Pinpoint the cell where the given text exists, returning its (X, Y) midpoint coordinate. 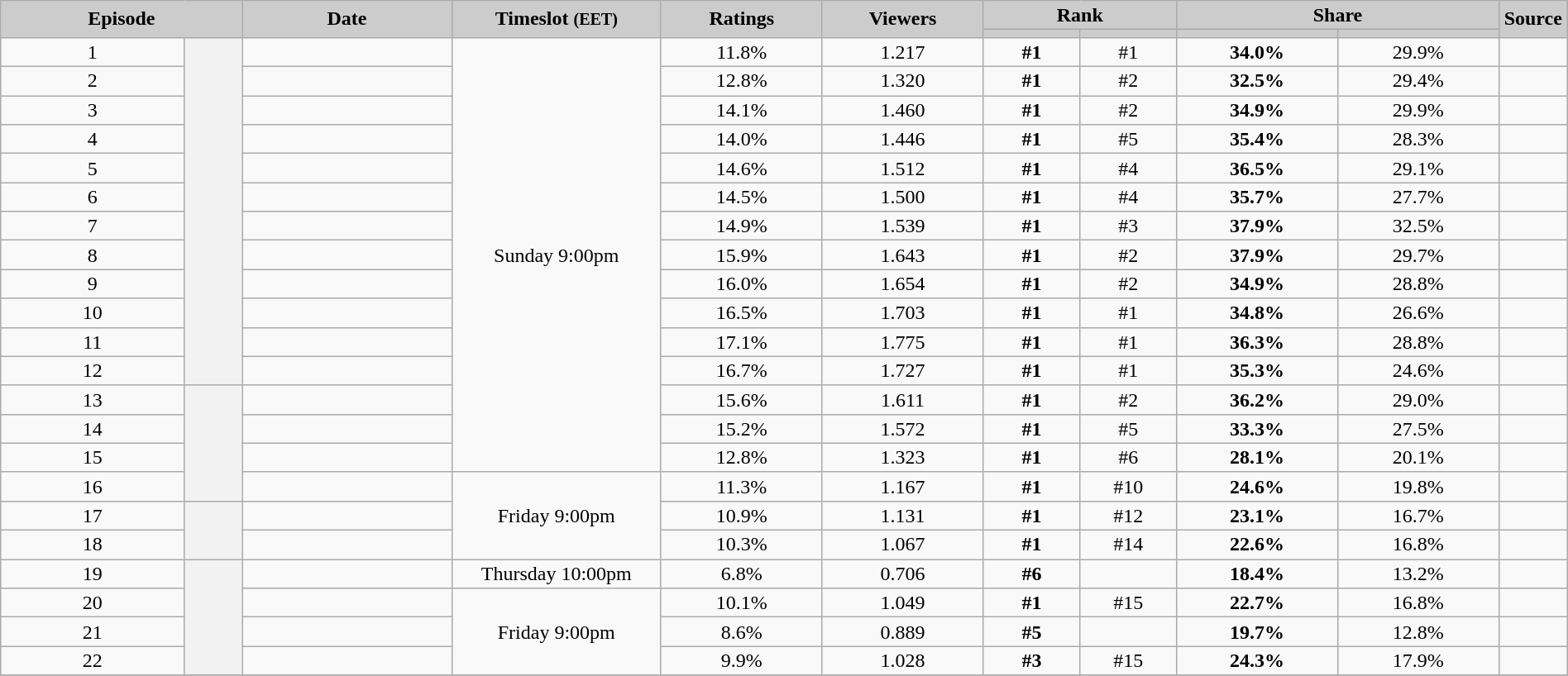
Timeslot (EET) (556, 20)
16.0% (741, 284)
17.9% (1417, 661)
10.3% (741, 545)
19.7% (1257, 631)
4 (93, 139)
6 (93, 197)
13.2% (1417, 574)
16.5% (741, 312)
8.6% (741, 631)
19.8% (1417, 486)
29.7% (1417, 255)
1.572 (903, 428)
1.320 (903, 81)
14.1% (741, 111)
1.446 (903, 139)
1.611 (903, 400)
10.1% (741, 603)
17.1% (741, 342)
28.3% (1417, 139)
20 (93, 603)
1.539 (903, 226)
11.3% (741, 486)
1.460 (903, 111)
35.7% (1257, 197)
5 (93, 169)
Share (1338, 15)
Source (1533, 20)
14 (93, 428)
1.512 (903, 169)
1.049 (903, 603)
18 (93, 545)
1.323 (903, 458)
1.217 (903, 51)
Ratings (741, 20)
23.1% (1257, 516)
1.654 (903, 284)
#12 (1128, 516)
1.167 (903, 486)
29.0% (1417, 400)
1.643 (903, 255)
Rank (1080, 15)
2 (93, 81)
16 (93, 486)
15.9% (741, 255)
12 (93, 370)
10.9% (741, 516)
19 (93, 574)
18.4% (1257, 574)
0.706 (903, 574)
10 (93, 312)
1.131 (903, 516)
29.1% (1417, 169)
13 (93, 400)
Date (347, 20)
14.6% (741, 169)
36.3% (1257, 342)
11 (93, 342)
15.6% (741, 400)
33.3% (1257, 428)
21 (93, 631)
28.1% (1257, 458)
14.9% (741, 226)
1.067 (903, 545)
15 (93, 458)
Thursday 10:00pm (556, 574)
14.5% (741, 197)
Viewers (903, 20)
7 (93, 226)
36.2% (1257, 400)
9.9% (741, 661)
17 (93, 516)
27.7% (1417, 197)
3 (93, 111)
34.8% (1257, 312)
36.5% (1257, 169)
1.775 (903, 342)
#14 (1128, 545)
14.0% (741, 139)
1 (93, 51)
8 (93, 255)
Sunday 9:00pm (556, 255)
1.500 (903, 197)
#10 (1128, 486)
22.6% (1257, 545)
26.6% (1417, 312)
9 (93, 284)
11.8% (741, 51)
24.3% (1257, 661)
1.727 (903, 370)
Episode (122, 20)
0.889 (903, 631)
22.7% (1257, 603)
1.028 (903, 661)
20.1% (1417, 458)
35.4% (1257, 139)
6.8% (741, 574)
34.0% (1257, 51)
1.703 (903, 312)
35.3% (1257, 370)
22 (93, 661)
15.2% (741, 428)
29.4% (1417, 81)
27.5% (1417, 428)
